Detect which cell encompasses the target text, then output its [x, y] center coordinate. 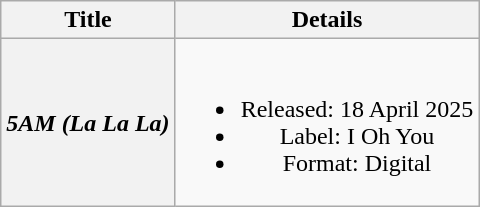
Details [327, 20]
Released: 18 April 2025Label: I Oh YouFormat: Digital [327, 122]
Title [88, 20]
5AM (La La La) [88, 122]
